Capture the cell that displays the provided text and extract its (x, y) central coordinate. 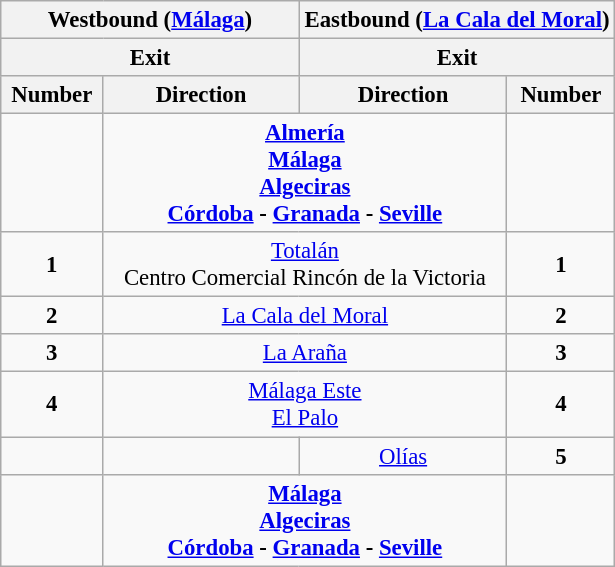
5 (561, 456)
La Cala del Moral (305, 316)
MálagaAlgeciras Córdoba - Granada - Seville (305, 520)
Eastbound (La Cala del Moral) (457, 20)
La Araña (305, 353)
AlmeríaMálagaAlgeciras Córdoba - Granada - Seville (305, 174)
Westbound (Málaga) (150, 20)
TotalánCentro Comercial Rincón de la Victoria (305, 264)
Olías (403, 456)
Málaga EsteEl Palo (305, 404)
